Determine the (X, Y) coordinate at the center of the cell enclosing the given text.  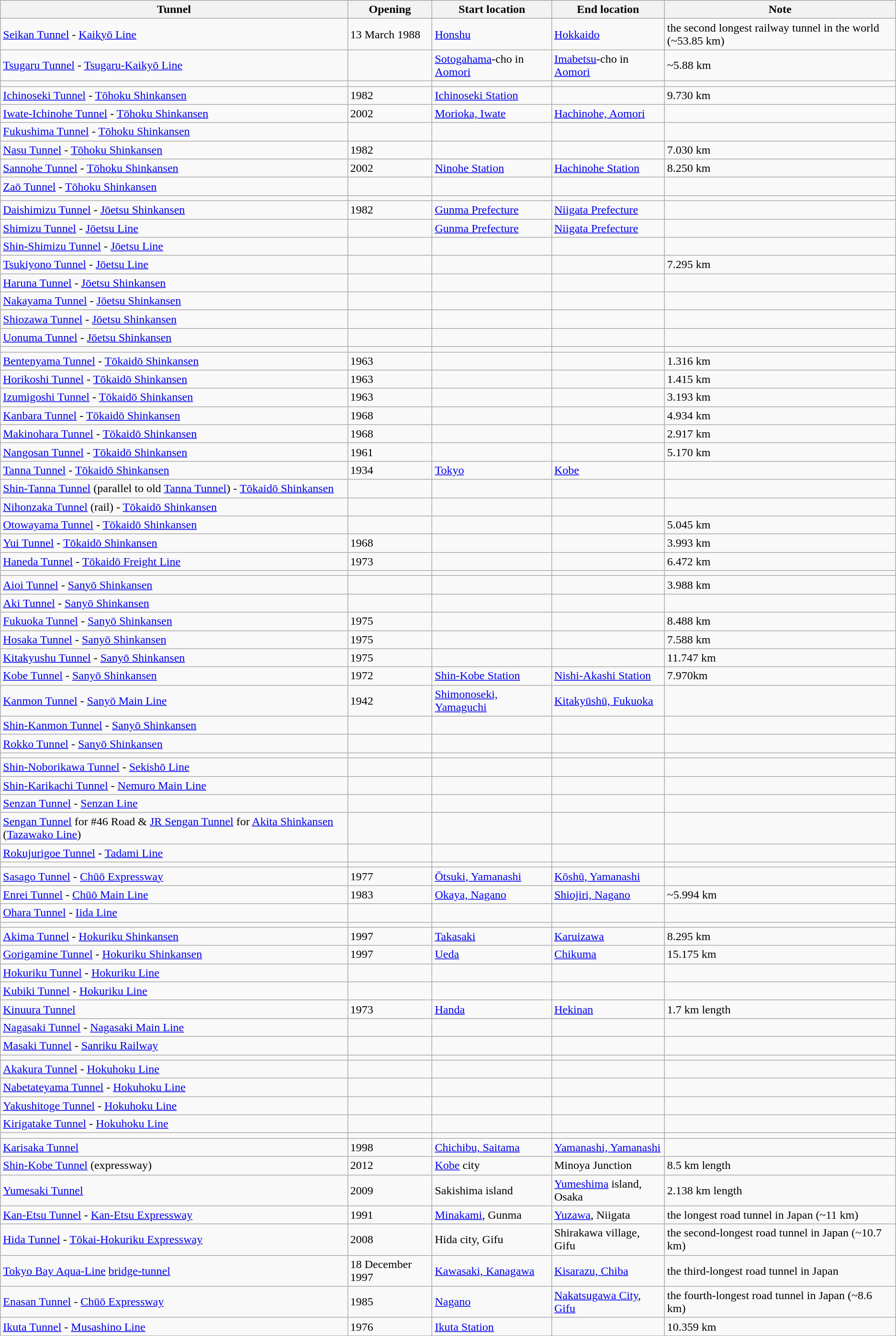
3.988 km (780, 585)
Ichinoseki Station (492, 95)
Ikuta Station (492, 1326)
7.030 km (780, 150)
6.472 km (780, 561)
Enrei Tunnel - Chūō Main Line (174, 895)
Shin-Karikachi Tunnel - Nemuro Main Line (174, 786)
Imabetsu-cho in Aomori (608, 65)
Aioi Tunnel - Sanyō Shinkansen (174, 585)
7.970km (780, 676)
Minakami, Gunma (492, 1215)
5.045 km (780, 525)
8.295 km (780, 936)
11.747 km (780, 658)
Senzan Tunnel - Senzan Line (174, 804)
Hida city, Gifu (492, 1240)
1942 (390, 701)
Shin-Kobe Station (492, 676)
2.917 km (780, 434)
Shin-Noborikawa Tunnel - Sekishō Line (174, 767)
Karisaka Tunnel (174, 1147)
Otowayama Tunnel - Tōkaidō Shinkansen (174, 525)
~5.994 km (780, 895)
Masaki Tunnel - Sanriku Railway (174, 1045)
8.250 km (780, 168)
Shiozawa Tunnel - Jōetsu Shinkansen (174, 319)
5.170 km (780, 452)
Shimizu Tunnel - Jōetsu Line (174, 228)
Gorigamine Tunnel - Hokuriku Shinkansen (174, 954)
Tsugaru Tunnel - Tsugaru-Kaikyō Line (174, 65)
8.5 km length (780, 1166)
Honshu (492, 34)
7.295 km (780, 265)
Ohara Tunnel - Iida Line (174, 913)
Hachinohe, Aomori (608, 113)
18 December 1997 (390, 1270)
Sotogahama-cho in Aomori (492, 65)
1991 (390, 1215)
9.730 km (780, 95)
Yumeshima island, Osaka (608, 1190)
Hosaka Tunnel - Sanyō Shinkansen (174, 640)
Seikan Tunnel - Kaikyō Line (174, 34)
Nakatsugawa City, Gifu (608, 1302)
1934 (390, 470)
Akakura Tunnel - Hokuhoku Line (174, 1069)
Takasaki (492, 936)
Kanmon Tunnel - Sanyō Main Line (174, 701)
Yui Tunnel - Tōkaidō Shinkansen (174, 543)
Ichinoseki Tunnel - Tōhoku Shinkansen (174, 95)
Tokyo Bay Aqua-Line bridge-tunnel (174, 1270)
Shiojiri, Nagano (608, 895)
Nagasaki Tunnel - Nagasaki Main Line (174, 1027)
15.175 km (780, 954)
Opening (390, 10)
the second-longest road tunnel in Japan (~10.7 km) (780, 1240)
Kubiki Tunnel - Hokuriku Line (174, 991)
Nabetateyama Tunnel - Hokuhoku Line (174, 1088)
Nangosan Tunnel - Tōkaidō Shinkansen (174, 452)
Shin-Shimizu Tunnel - Jōetsu Line (174, 247)
Sakishima island (492, 1190)
Yuzawa, Niigata (608, 1215)
Kitakyushu Tunnel - Sanyō Shinkansen (174, 658)
8.488 km (780, 621)
Daishimizu Tunnel - Jōetsu Shinkansen (174, 210)
Chikuma (608, 954)
Bentenyama Tunnel - Tōkaidō Shinkansen (174, 361)
Kobe Tunnel - Sanyō Shinkansen (174, 676)
Handa (492, 1009)
3.193 km (780, 397)
Hokkaido (608, 34)
13 March 1988 (390, 34)
Kan-Etsu Tunnel - Kan-Etsu Expressway (174, 1215)
Nagano (492, 1302)
the longest road tunnel in Japan (~11 km) (780, 1215)
Kawasaki, Kanagawa (492, 1270)
Haneda Tunnel - Tōkaidō Freight Line (174, 561)
Enasan Tunnel - Chūō Expressway (174, 1302)
Shin-Kanmon Tunnel - Sanyō Shinkansen (174, 725)
Kōshū, Yamanashi (608, 876)
1985 (390, 1302)
2.138 km length (780, 1190)
Karuizawa (608, 936)
Nihonzaka Tunnel (rail) - Tōkaidō Shinkansen (174, 507)
Zaō Tunnel - Tōhoku Shinkansen (174, 186)
Start location (492, 10)
Yumesaki Tunnel (174, 1190)
Okaya, Nagano (492, 895)
Shin-Tanna Tunnel (parallel to old Tanna Tunnel) - Tōkaidō Shinkansen (174, 488)
Horikoshi Tunnel - Tōkaidō Shinkansen (174, 379)
Ikuta Tunnel - Musashino Line (174, 1326)
the fourth-longest road tunnel in Japan (~8.6 km) (780, 1302)
Fukushima Tunnel - Tōhoku Shinkansen (174, 132)
Akima Tunnel - Hokuriku Shinkansen (174, 936)
Shin-Kobe Tunnel (expressway) (174, 1166)
Shirakawa village, Gifu (608, 1240)
Makinohara Tunnel - Tōkaidō Shinkansen (174, 434)
Kobe city (492, 1166)
Iwate-Ichinohe Tunnel - Tōhoku Shinkansen (174, 113)
Tanna Tunnel - Tōkaidō Shinkansen (174, 470)
Kanbara Tunnel - Tōkaidō Shinkansen (174, 415)
7.588 km (780, 640)
Kobe (608, 470)
2009 (390, 1190)
Yakushitoge Tunnel - Hokuhoku Line (174, 1106)
Shimonoseki, Yamaguchi (492, 701)
Tunnel (174, 10)
Izumigoshi Tunnel - Tōkaidō Shinkansen (174, 397)
Fukuoka Tunnel - Sanyō Shinkansen (174, 621)
Chichibu, Saitama (492, 1147)
Rokujurigoe Tunnel - Tadami Line (174, 853)
the second longest railway tunnel in the world (~53.85 km) (780, 34)
the third-longest road tunnel in Japan (780, 1270)
1.7 km length (780, 1009)
Sannohe Tunnel - Tōhoku Shinkansen (174, 168)
Haruna Tunnel - Jōetsu Shinkansen (174, 283)
Rokko Tunnel - Sanyō Shinkansen (174, 743)
Note (780, 10)
2012 (390, 1166)
1977 (390, 876)
Hachinohe Station (608, 168)
Aki Tunnel - Sanyō Shinkansen (174, 603)
1983 (390, 895)
10.359 km (780, 1326)
Ueda (492, 954)
1972 (390, 676)
End location (608, 10)
~5.88 km (780, 65)
Tsukiyono Tunnel - Jōetsu Line (174, 265)
Hida Tunnel - Tōkai-Hokuriku Expressway (174, 1240)
Sasago Tunnel - Chūō Expressway (174, 876)
Sengan Tunnel for #46 Road & JR Sengan Tunnel for Akita Shinkansen (Tazawako Line) (174, 828)
Morioka, Iwate (492, 113)
Kirigatake Tunnel - Hokuhoku Line (174, 1124)
Kitakyūshū, Fukuoka (608, 701)
1998 (390, 1147)
1.415 km (780, 379)
Hekinan (608, 1009)
Kinuura Tunnel (174, 1009)
Nakayama Tunnel - Jōetsu Shinkansen (174, 301)
Minoya Junction (608, 1166)
Nishi-Akashi Station (608, 676)
2008 (390, 1240)
Tokyo (492, 470)
3.993 km (780, 543)
Yamanashi, Yamanashi (608, 1147)
1.316 km (780, 361)
Uonuma Tunnel - Jōetsu Shinkansen (174, 337)
1976 (390, 1326)
Nasu Tunnel - Tōhoku Shinkansen (174, 150)
1961 (390, 452)
Ōtsuki, Yamanashi (492, 876)
4.934 km (780, 415)
Kisarazu, Chiba (608, 1270)
Ninohe Station (492, 168)
Hokuriku Tunnel - Hokuriku Line (174, 973)
